Return the (x, y) coordinate for the center point of the cell that contains the specified text.  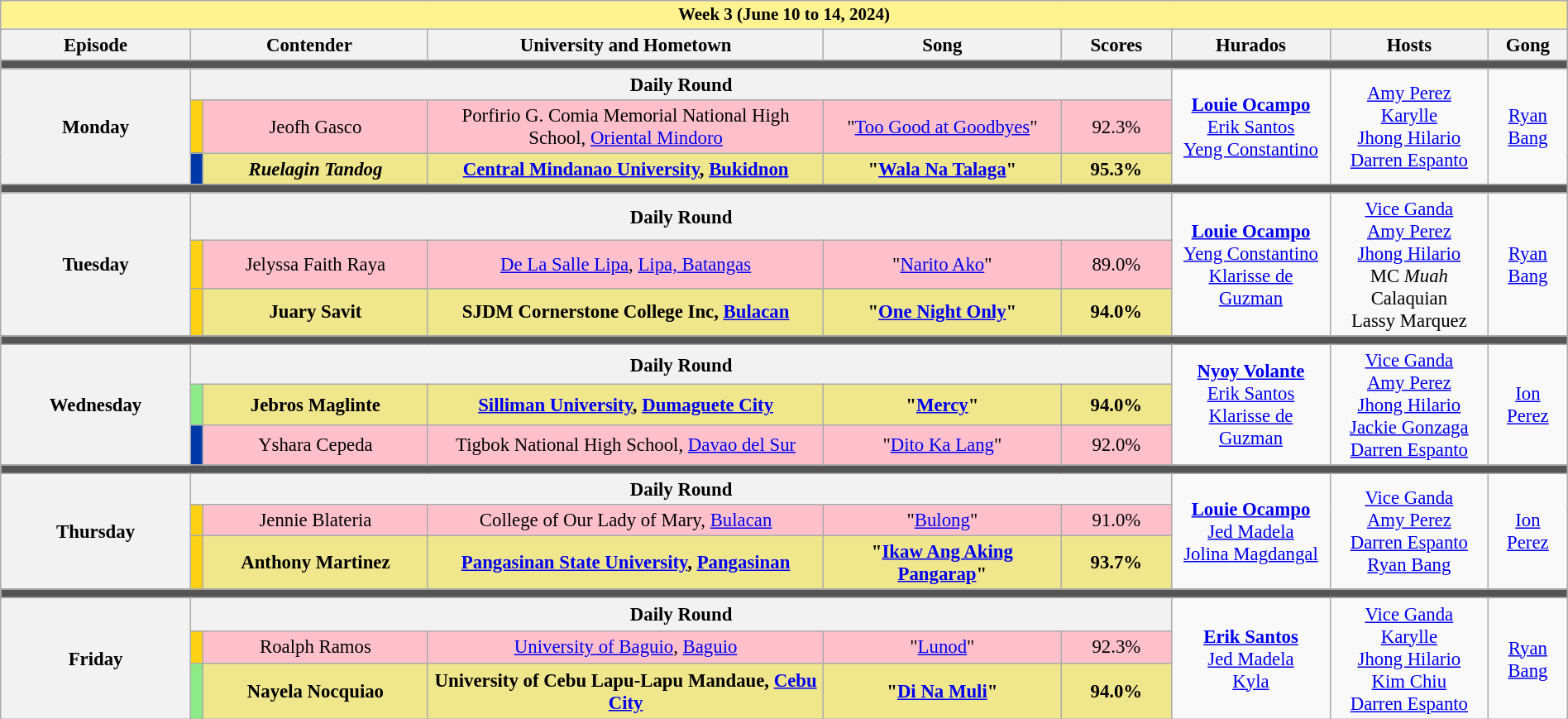
"Wala Na Talaga" (943, 169)
Jennie Blateria (315, 520)
Week 3 (June 10 to 14, 2024) (784, 15)
Nyoy VolanteErik SantosKlarisse de Guzman (1250, 405)
Wednesday (96, 405)
89.0% (1116, 265)
Episode (96, 45)
University of Baguio, Baguio (625, 647)
Gong (1528, 45)
"Too Good at Goodbyes" (943, 127)
Nayela Nocquiao (315, 690)
Jelyssa Faith Raya (315, 265)
Scores (1116, 45)
University of Cebu Lapu-Lapu Mandaue, Cebu City (625, 690)
College of Our Lady of Mary, Bulacan (625, 520)
Louie OcampoYeng ConstantinoKlarisse de Guzman (1250, 265)
Vice GandaKarylleJhong HilarioKim ChiuDarren Espanto (1409, 659)
93.7% (1116, 563)
Jebros Maglinte (315, 405)
Contender (309, 45)
Jeofh Gasco (315, 127)
Vice GandaAmy PerezDarren EspantoRyan Bang (1409, 532)
Anthony Martinez (315, 563)
Louie OcampoErik SantosYeng Constantino (1250, 127)
Erik SantosJed MadelaKyla (1250, 659)
Yshara Cepeda (315, 445)
Silliman University, Dumaguete City (625, 405)
"Di Na Muli" (943, 690)
Tigbok National High School, Davao del Sur (625, 445)
University and Hometown (625, 45)
Hurados (1250, 45)
Thursday (96, 532)
Song (943, 45)
Central Mindanao University, Bukidnon (625, 169)
Friday (96, 659)
"Bulong" (943, 520)
"Ikaw Ang Aking Pangarap" (943, 563)
Ruelagin Tandog (315, 169)
Juary Savit (315, 312)
92.0% (1116, 445)
Louie OcampoJed MadelaJolina Magdangal (1250, 532)
95.3% (1116, 169)
"Narito Ako" (943, 265)
Hosts (1409, 45)
Monday (96, 127)
91.0% (1116, 520)
Tuesday (96, 265)
"One Night Only" (943, 312)
SJDM Cornerstone College Inc, Bulacan (625, 312)
Vice GandaAmy PerezJhong HilarioJackie GonzagaDarren Espanto (1409, 405)
Roalph Ramos (315, 647)
"Lunod" (943, 647)
Vice GandaAmy PerezJhong HilarioMC Muah CalaquianLassy Marquez (1409, 265)
"Dito Ka Lang" (943, 445)
"Mercy" (943, 405)
Porfirio G. Comia Memorial National High School, Oriental Mindoro (625, 127)
Amy PerezKarylleJhong HilarioDarren Espanto (1409, 127)
De La Salle Lipa, Lipa, Batangas (625, 265)
Pangasinan State University, Pangasinan (625, 563)
